Return [X, Y] of the center of cell containing provided text 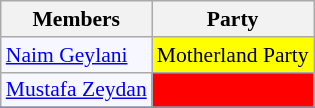
Motherland Party [233, 55]
Party [233, 19]
Members [76, 19]
Naim Geylani [76, 55]
Mustafa Zeydan [76, 90]
